Identify which cell holds the provided text, then report its [x, y] central coordinate. 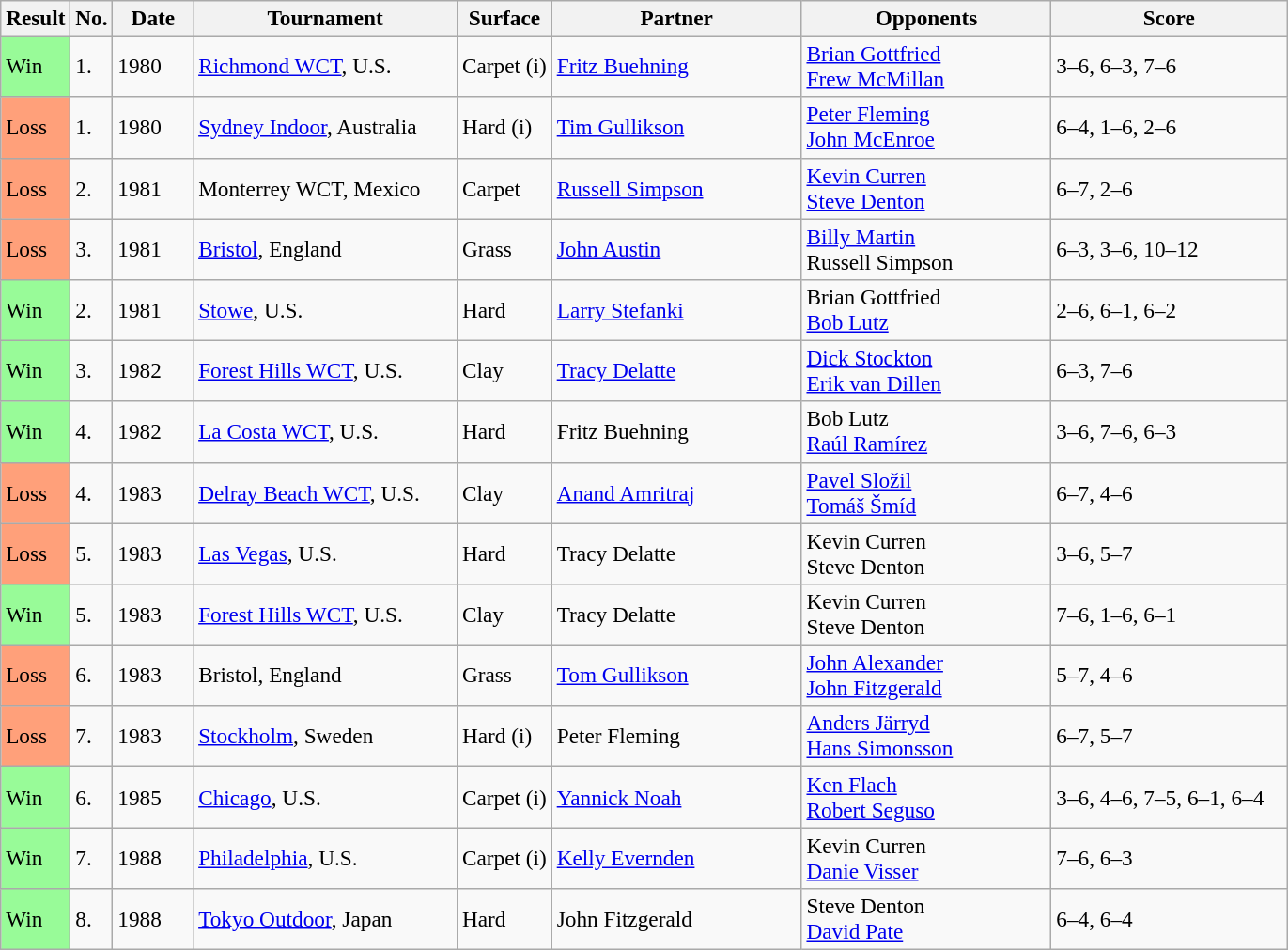
Brian Gottfried Frew McMillan [926, 66]
Tournament [325, 18]
Partner [676, 18]
Steve Denton David Pate [926, 919]
Pavel Složil Tomáš Šmíd [926, 492]
John Alexander John Fitzgerald [926, 675]
Richmond WCT, U.S. [325, 66]
Sydney Indoor, Australia [325, 128]
6–7, 5–7 [1169, 737]
6–3, 7–6 [1169, 370]
6–7, 2–6 [1169, 188]
6–3, 3–6, 10–12 [1169, 248]
Tokyo Outdoor, Japan [325, 919]
6–7, 4–6 [1169, 492]
7–6, 1–6, 6–1 [1169, 615]
8. [92, 919]
Score [1169, 18]
No. [92, 18]
Peter Fleming John McEnroe [926, 128]
Monterrey WCT, Mexico [325, 188]
Anand Amritraj [676, 492]
La Costa WCT, U.S. [325, 432]
Anders Järryd Hans Simonsson [926, 737]
3–6, 7–6, 6–3 [1169, 432]
Carpet [505, 188]
Kelly Evernden [676, 857]
Yannick Noah [676, 797]
Billy Martin Russell Simpson [926, 248]
Kevin Curren Danie Visser [926, 857]
Ken Flach Robert Seguso [926, 797]
John Austin [676, 248]
Dick Stockton Erik van Dillen [926, 370]
3–6, 5–7 [1169, 553]
Larry Stefanki [676, 310]
5–7, 4–6 [1169, 675]
Chicago, U.S. [325, 797]
Bob Lutz Raúl Ramírez [926, 432]
Date [153, 18]
2–6, 6–1, 6–2 [1169, 310]
3–6, 6–3, 7–6 [1169, 66]
Philadelphia, U.S. [325, 857]
Opponents [926, 18]
6–4, 6–4 [1169, 919]
Las Vegas, U.S. [325, 553]
7–6, 6–3 [1169, 857]
Peter Fleming [676, 737]
Result [36, 18]
Surface [505, 18]
Tom Gullikson [676, 675]
Russell Simpson [676, 188]
Brian Gottfried Bob Lutz [926, 310]
Delray Beach WCT, U.S. [325, 492]
1985 [153, 797]
Tim Gullikson [676, 128]
6–4, 1–6, 2–6 [1169, 128]
Stowe, U.S. [325, 310]
3–6, 4–6, 7–5, 6–1, 6–4 [1169, 797]
John Fitzgerald [676, 919]
Stockholm, Sweden [325, 737]
